Return the [x, y] coordinate for the center point of the cell that contains the specified text.  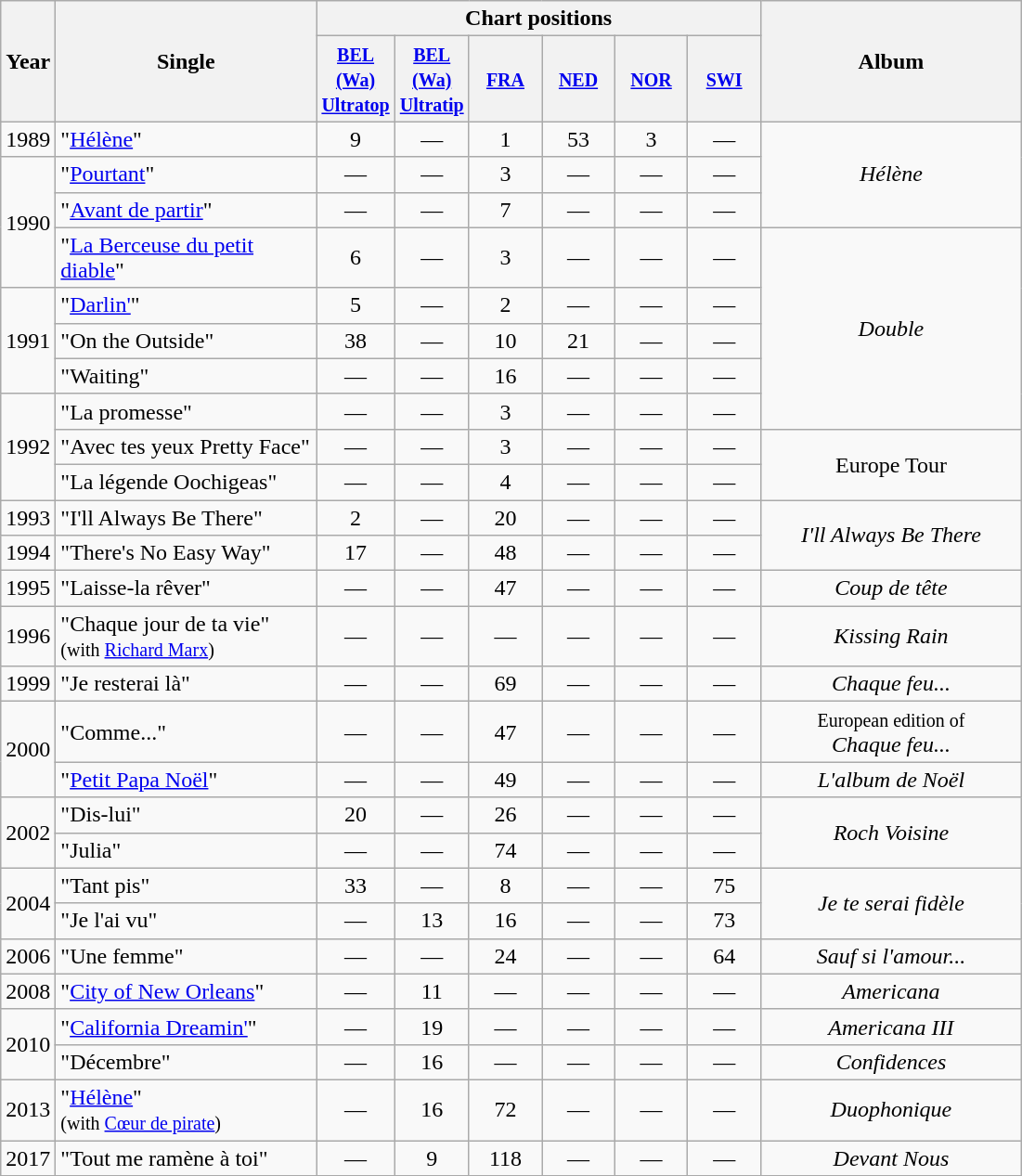
13 [432, 921]
118 [505, 1157]
69 [505, 684]
1992 [28, 446]
Duophonique [891, 1110]
75 [724, 885]
2010 [28, 1044]
"Pourtant" [186, 174]
"There's No Easy Way" [186, 553]
7 [505, 210]
"On the Outside" [186, 341]
Chaque feu... [891, 684]
53 [579, 139]
BEL (Wa)Ultratip [432, 79]
"Darlin'" [186, 305]
1999 [28, 684]
"Je l'ai vu" [186, 921]
Coup de tête [891, 588]
Americana III [891, 1027]
4 [505, 482]
48 [505, 553]
BEL (Wa)Ultratop [356, 79]
Album [891, 61]
64 [724, 956]
6 [356, 258]
1989 [28, 139]
2004 [28, 903]
"La Berceuse du petit diable" [186, 258]
1 [505, 139]
1994 [28, 553]
Roch Voisine [891, 833]
Americana [891, 991]
73 [724, 921]
Year [28, 61]
2006 [28, 956]
Europe Tour [891, 464]
"Je resterai là" [186, 684]
2002 [28, 833]
"Dis-lui" [186, 815]
"Comme..." [186, 731]
17 [356, 553]
19 [432, 1027]
"Décembre" [186, 1062]
Kissing Rain [891, 637]
10 [505, 341]
38 [356, 341]
"City of New Orleans" [186, 991]
1993 [28, 517]
Chart positions [538, 19]
"Hélène"(with Cœur de pirate) [186, 1110]
"Julia" [186, 850]
33 [356, 885]
74 [505, 850]
European edition of Chaque feu... [891, 731]
Devant Nous [891, 1157]
72 [505, 1110]
"Tout me ramène à toi" [186, 1157]
"Avant de partir" [186, 210]
2017 [28, 1157]
Confidences [891, 1062]
"Waiting" [186, 376]
"California Dreamin'" [186, 1027]
"I'll Always Be There" [186, 517]
"Laisse-la rêver" [186, 588]
"La promesse" [186, 411]
1991 [28, 341]
"Une femme" [186, 956]
1995 [28, 588]
"Petit Papa Noël" [186, 780]
L'album de Noël [891, 780]
"La légende Oochigeas" [186, 482]
1996 [28, 637]
"Avec tes yeux Pretty Face" [186, 446]
8 [505, 885]
"Hélène" [186, 139]
2013 [28, 1110]
11 [432, 991]
FRA [505, 79]
24 [505, 956]
Hélène [891, 174]
5 [356, 305]
2008 [28, 991]
I'll Always Be There [891, 535]
21 [579, 341]
NOR [652, 79]
"Tant pis" [186, 885]
49 [505, 780]
Single [186, 61]
SWI [724, 79]
1990 [28, 223]
2000 [28, 750]
Je te serai fidèle [891, 903]
Sauf si l'amour... [891, 956]
NED [579, 79]
Double [891, 329]
"Chaque jour de ta vie"(with Richard Marx) [186, 637]
26 [505, 815]
